From the cell containing the given text, extract its center point as (X, Y) coordinate. 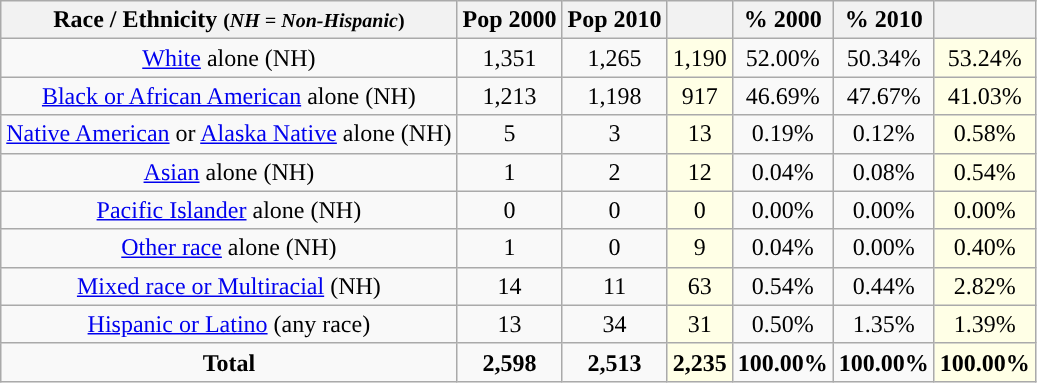
Hispanic or Latino (any race) (229, 324)
63 (700, 286)
White alone (NH) (229, 58)
% 2000 (782, 20)
Black or African American alone (NH) (229, 96)
1,190 (700, 58)
Mixed race or Multiracial (NH) (229, 286)
12 (700, 172)
1,198 (614, 96)
0.44% (884, 286)
2.82% (984, 286)
2 (614, 172)
2,598 (510, 362)
11 (614, 286)
0.19% (782, 134)
1.35% (884, 324)
0.58% (984, 134)
31 (700, 324)
0.08% (884, 172)
917 (700, 96)
34 (614, 324)
Pop 2000 (510, 20)
47.67% (884, 96)
% 2010 (884, 20)
0.40% (984, 248)
Other race alone (NH) (229, 248)
46.69% (782, 96)
0.12% (884, 134)
Native American or Alaska Native alone (NH) (229, 134)
1,265 (614, 58)
14 (510, 286)
Race / Ethnicity (NH = Non-Hispanic) (229, 20)
1,213 (510, 96)
Pop 2010 (614, 20)
53.24% (984, 58)
Total (229, 362)
50.34% (884, 58)
2,235 (700, 362)
1,351 (510, 58)
5 (510, 134)
52.00% (782, 58)
Pacific Islander alone (NH) (229, 210)
Asian alone (NH) (229, 172)
0.50% (782, 324)
1.39% (984, 324)
9 (700, 248)
2,513 (614, 362)
41.03% (984, 96)
3 (614, 134)
